Pinpoint the cell where the given text exists, returning its [x, y] midpoint coordinate. 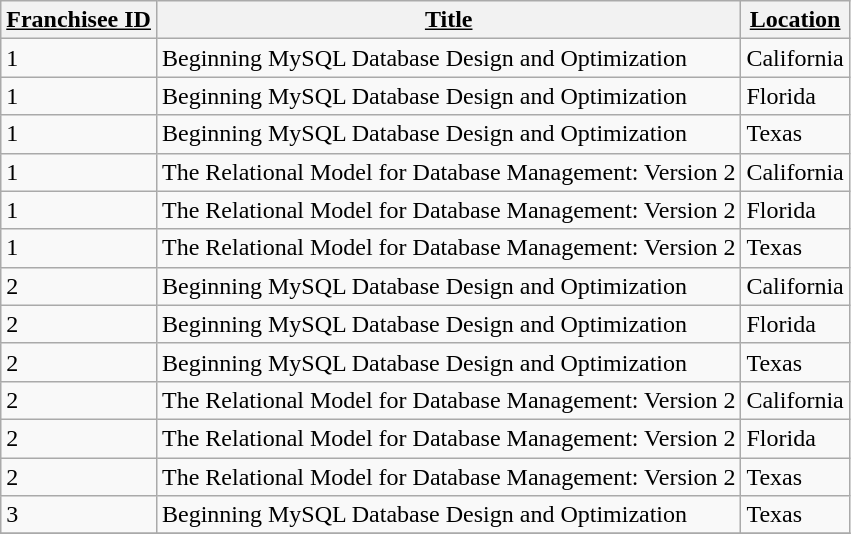
3 [79, 515]
Title [448, 20]
Franchisee ID [79, 20]
Location [795, 20]
